Identify which cell holds the provided text, then report its (x, y) central coordinate. 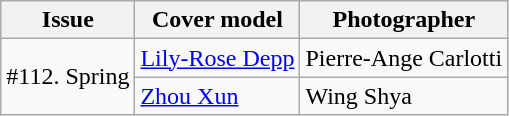
Photographer (404, 20)
Wing Shya (404, 96)
Lily-Rose Depp (218, 58)
Cover model (218, 20)
Issue (68, 20)
Pierre-Ange Carlotti (404, 58)
Zhou Xun (218, 96)
#112. Spring (68, 77)
